Find where the given text appears and provide that cell's center as (X, Y) coordinate. 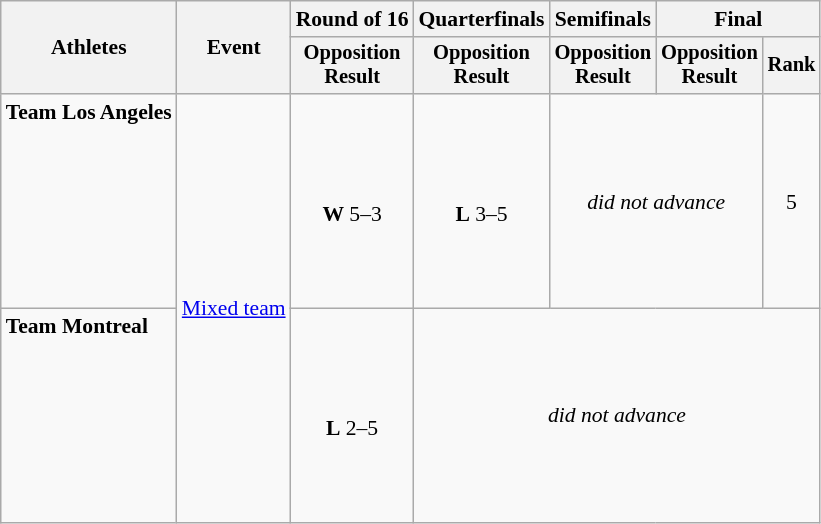
5 (792, 201)
L 2–5 (352, 416)
Mixed team (234, 308)
Rank (792, 66)
Round of 16 (352, 19)
Athletes (89, 48)
Final (738, 19)
Quarterfinals (482, 19)
Team Los Angeles (89, 201)
Semifinals (604, 19)
Team Montreal (89, 416)
L 3–5 (482, 201)
Event (234, 48)
W 5–3 (352, 201)
